Determine the [x, y] coordinate at the center of the cell enclosing the given text.  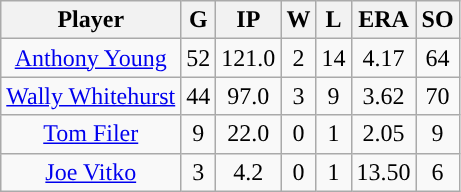
G [198, 20]
IP [248, 20]
13.50 [384, 172]
Tom Filer [91, 134]
L [334, 20]
Player [91, 20]
4.17 [384, 58]
Joe Vitko [91, 172]
SO [438, 20]
Anthony Young [91, 58]
97.0 [248, 96]
6 [438, 172]
22.0 [248, 134]
3.62 [384, 96]
44 [198, 96]
52 [198, 58]
ERA [384, 20]
121.0 [248, 58]
64 [438, 58]
14 [334, 58]
2 [298, 58]
70 [438, 96]
2.05 [384, 134]
W [298, 20]
Wally Whitehurst [91, 96]
4.2 [248, 172]
